For the text-containing cell, return its midpoint in (x, y) coordinate format. 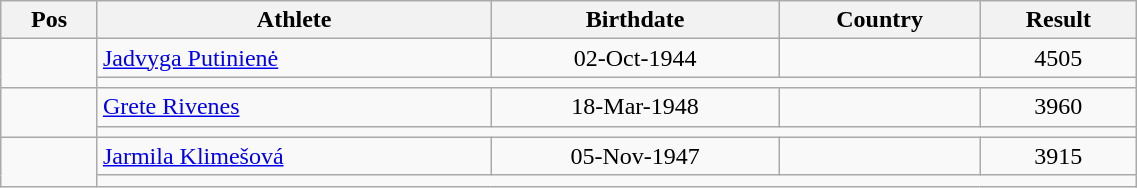
3960 (1058, 107)
Result (1058, 20)
Jarmila Klimešová (294, 156)
Grete Rivenes (294, 107)
Jadvyga Putinienė (294, 58)
Athlete (294, 20)
4505 (1058, 58)
05-Nov-1947 (635, 156)
Country (880, 20)
Birthdate (635, 20)
18-Mar-1948 (635, 107)
02-Oct-1944 (635, 58)
Pos (50, 20)
3915 (1058, 156)
